Determine the [X, Y] coordinate at the center of the cell enclosing the given text.  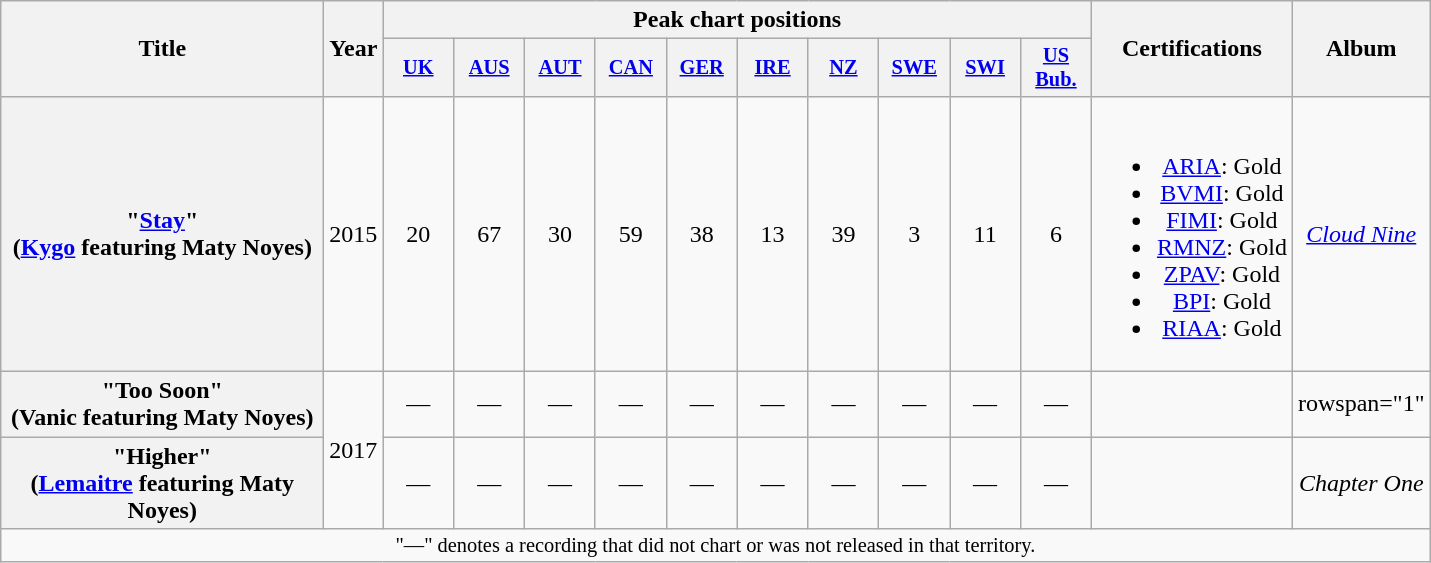
Year [354, 49]
2015 [354, 234]
67 [490, 234]
Chapter One [1361, 483]
AUT [560, 68]
3 [914, 234]
CAN [630, 68]
AUS [490, 68]
2017 [354, 450]
rowspan="1" [1361, 404]
SWE [914, 68]
"—" denotes a recording that did not chart or was not released in that territory. [716, 546]
13 [772, 234]
Title [162, 49]
20 [418, 234]
Certifications [1192, 49]
SWI [986, 68]
GER [702, 68]
6 [1056, 234]
ARIA: GoldBVMI: GoldFIMI: GoldRMNZ: GoldZPAV: GoldBPI: GoldRIAA: Gold [1192, 234]
39 [844, 234]
"Too Soon"(Vanic featuring Maty Noyes) [162, 404]
Cloud Nine [1361, 234]
US Bub. [1056, 68]
"Higher"(Lemaitre featuring Maty Noyes) [162, 483]
11 [986, 234]
UK [418, 68]
"Stay"(Kygo featuring Maty Noyes) [162, 234]
Peak chart positions [738, 20]
30 [560, 234]
59 [630, 234]
NZ [844, 68]
IRE [772, 68]
38 [702, 234]
Album [1361, 49]
